Extract the (x, y) coordinate from the center of the cell holding the provided text.  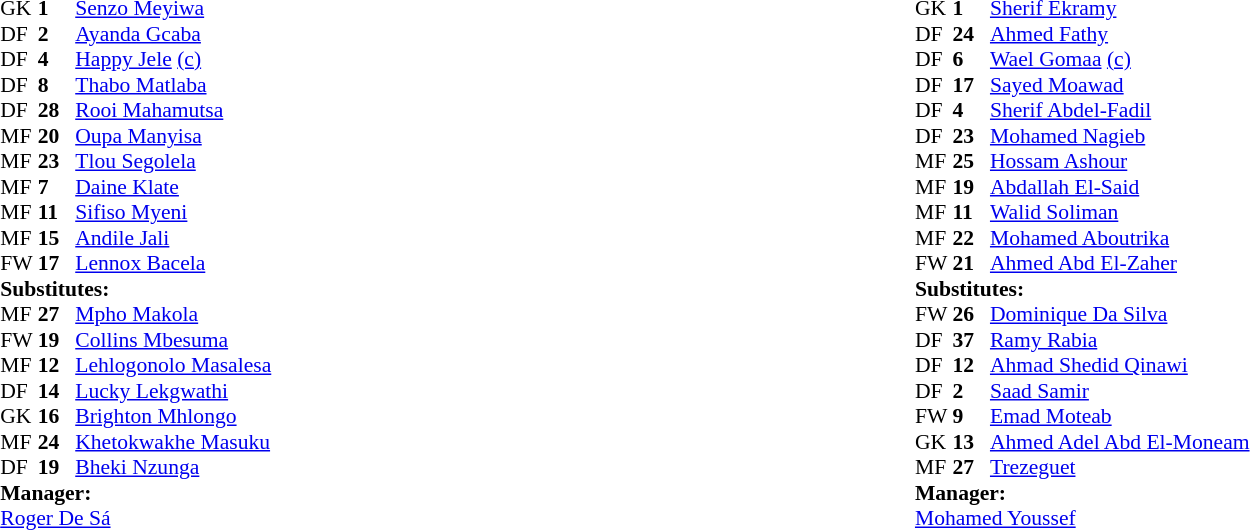
6 (971, 59)
20 (57, 136)
Lennox Bacela (173, 263)
Tlou Segolela (173, 161)
Sayed Moawad (1120, 85)
21 (971, 263)
25 (971, 161)
Ramy Rabia (1120, 340)
13 (971, 442)
22 (971, 238)
Saad Samir (1120, 391)
Emad Moteab (1120, 417)
Lucky Lekgwathi (173, 391)
16 (57, 417)
Hossam Ashour (1120, 161)
Ahmad Shedid Qinawi (1120, 365)
Andile Jali (173, 238)
9 (971, 417)
Abdallah El-Said (1120, 187)
7 (57, 187)
15 (57, 238)
Bheki Nzunga (173, 467)
Brighton Mhlongo (173, 417)
Ahmed Adel Abd El-Moneam (1120, 442)
Dominique Da Silva (1120, 315)
Trezeguet (1120, 467)
Oupa Manyisa (173, 136)
37 (971, 340)
8 (57, 85)
Mohamed Aboutrika (1120, 238)
Collins Mbesuma (173, 340)
28 (57, 111)
26 (971, 315)
Wael Gomaa (c) (1120, 59)
Ahmed Fathy (1120, 34)
14 (57, 391)
Walid Soliman (1120, 213)
Happy Jele (c) (173, 59)
Thabo Matlaba (173, 85)
Sherif Abdel-Fadil (1120, 111)
Ahmed Abd El-Zaher (1120, 263)
Daine Klate (173, 187)
Sifiso Myeni (173, 213)
Khetokwakhe Masuku (173, 442)
Lehlogonolo Masalesa (173, 365)
Ayanda Gcaba (173, 34)
Mohamed Nagieb (1120, 136)
Mpho Makola (173, 315)
Rooi Mahamutsa (173, 111)
